From the cell containing the given text, extract its center point as [x, y] coordinate. 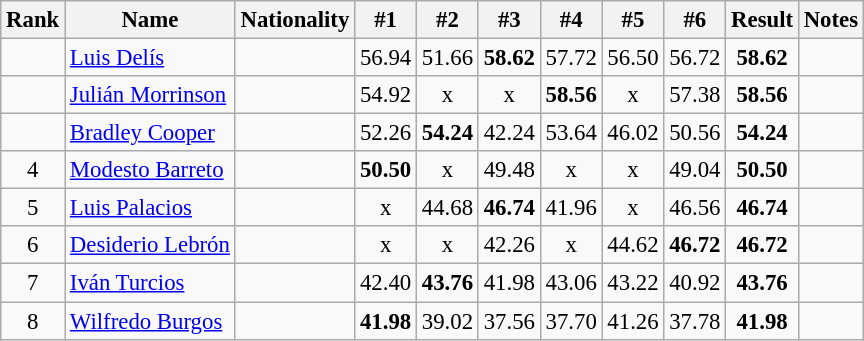
#6 [695, 20]
56.50 [633, 58]
49.48 [509, 170]
Julián Morrinson [150, 95]
57.72 [571, 58]
37.70 [571, 321]
Luis Delís [150, 58]
Desiderio Lebrón [150, 245]
49.04 [695, 170]
51.66 [448, 58]
44.62 [633, 245]
40.92 [695, 283]
Bradley Cooper [150, 133]
46.02 [633, 133]
41.96 [571, 208]
#3 [509, 20]
42.26 [509, 245]
#4 [571, 20]
5 [33, 208]
8 [33, 321]
6 [33, 245]
Modesto Barreto [150, 170]
44.68 [448, 208]
43.22 [633, 283]
#2 [448, 20]
Luis Palacios [150, 208]
42.40 [386, 283]
7 [33, 283]
Name [150, 20]
50.56 [695, 133]
37.78 [695, 321]
56.72 [695, 58]
#1 [386, 20]
Rank [33, 20]
Wilfredo Burgos [150, 321]
54.92 [386, 95]
4 [33, 170]
43.06 [571, 283]
Result [762, 20]
56.94 [386, 58]
Iván Turcios [150, 283]
46.56 [695, 208]
57.38 [695, 95]
41.26 [633, 321]
53.64 [571, 133]
42.24 [509, 133]
39.02 [448, 321]
Notes [830, 20]
Nationality [294, 20]
#5 [633, 20]
52.26 [386, 133]
37.56 [509, 321]
